Search for the cell housing the specified text and yield its [x, y] center coordinate. 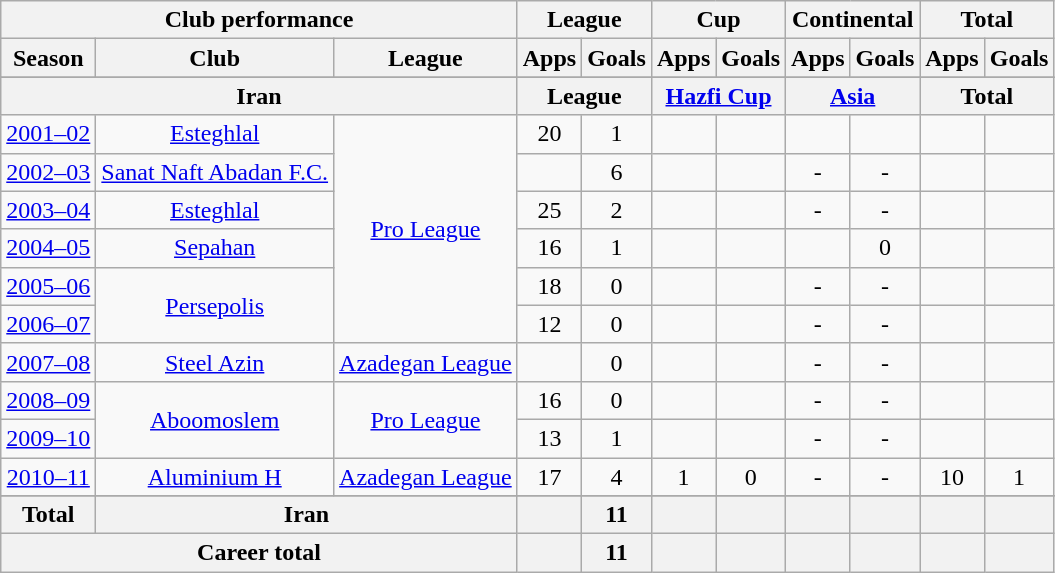
25 [549, 210]
Persepolis [215, 305]
12 [549, 324]
18 [549, 286]
4 [617, 477]
2010–11 [48, 477]
Club performance [259, 20]
2002–03 [48, 172]
2006–07 [48, 324]
Aboomoslem [215, 419]
20 [549, 134]
Career total [259, 553]
Sepahan [215, 248]
6 [617, 172]
Continental [853, 20]
17 [549, 477]
2003–04 [48, 210]
Season [48, 58]
2009–10 [48, 438]
2008–09 [48, 400]
Steel Azin [215, 362]
13 [549, 438]
10 [952, 477]
Cup [718, 20]
2005–06 [48, 286]
Club [215, 58]
Aluminium H [215, 477]
2004–05 [48, 248]
Sanat Naft Abadan F.C. [215, 172]
2001–02 [48, 134]
Hazfi Cup [718, 96]
Asia [853, 96]
2007–08 [48, 362]
2 [617, 210]
